Pinpoint the cell where the given text exists, returning its (X, Y) midpoint coordinate. 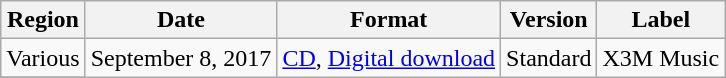
X3M Music (661, 58)
Version (549, 20)
Various (43, 58)
Region (43, 20)
Standard (549, 58)
September 8, 2017 (181, 58)
CD, Digital download (389, 58)
Label (661, 20)
Format (389, 20)
Date (181, 20)
